Capture the cell that displays the provided text and extract its [x, y] central coordinate. 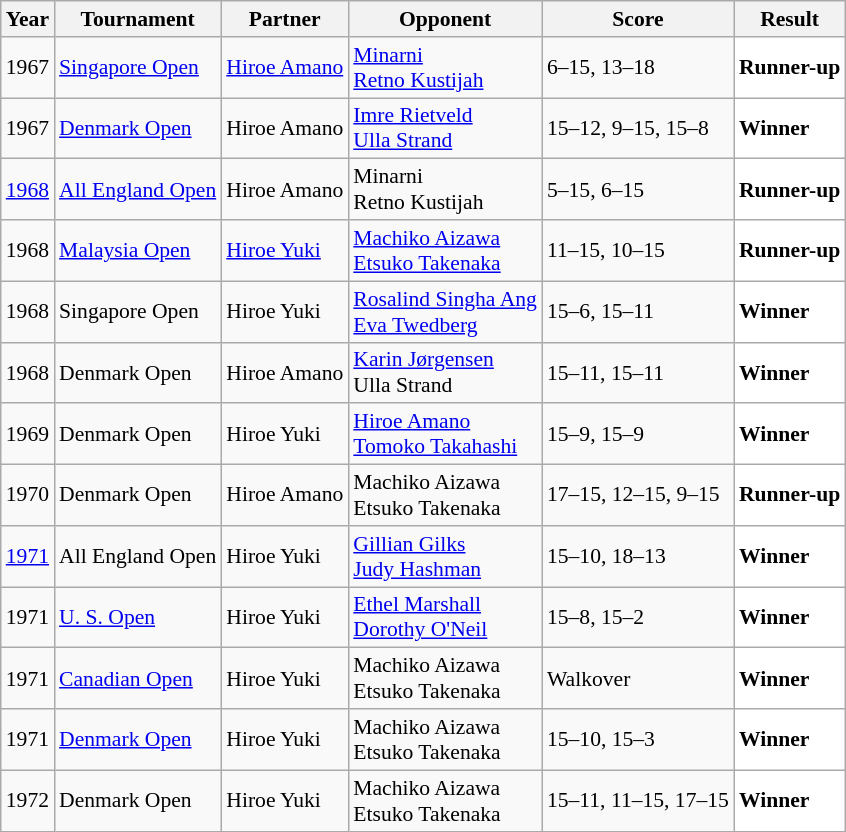
Imre Rietveld Ulla Strand [445, 128]
6–15, 13–18 [638, 68]
15–12, 9–15, 15–8 [638, 128]
15–11, 11–15, 17–15 [638, 800]
Malaysia Open [138, 250]
17–15, 12–15, 9–15 [638, 496]
15–10, 15–3 [638, 740]
Hiroe Amano Tomoko Takahashi [445, 434]
Score [638, 19]
Walkover [638, 678]
15–8, 15–2 [638, 618]
15–10, 18–13 [638, 556]
15–9, 15–9 [638, 434]
Tournament [138, 19]
1972 [28, 800]
Rosalind Singha Ang Eva Twedberg [445, 312]
15–6, 15–11 [638, 312]
1969 [28, 434]
Gillian Gilks Judy Hashman [445, 556]
Year [28, 19]
11–15, 10–15 [638, 250]
5–15, 6–15 [638, 190]
Ethel Marshall Dorothy O'Neil [445, 618]
U. S. Open [138, 618]
Partner [284, 19]
15–11, 15–11 [638, 372]
Result [790, 19]
Canadian Open [138, 678]
1970 [28, 496]
Karin Jørgensen Ulla Strand [445, 372]
Opponent [445, 19]
